Search for the cell housing the specified text and yield its [X, Y] center coordinate. 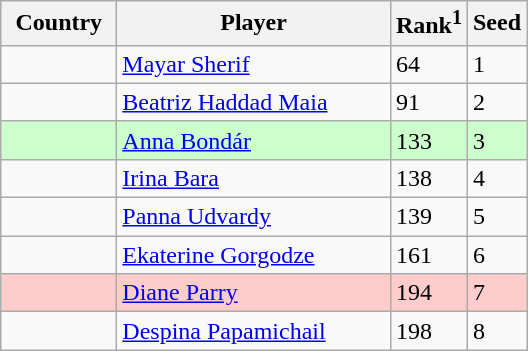
Rank1 [428, 24]
Diane Parry [254, 293]
138 [428, 178]
161 [428, 255]
Mayar Sherif [254, 64]
7 [496, 293]
91 [428, 102]
3 [496, 140]
4 [496, 178]
Beatriz Haddad Maia [254, 102]
6 [496, 255]
Seed [496, 24]
Player [254, 24]
Country [59, 24]
Despina Papamichail [254, 331]
198 [428, 331]
5 [496, 217]
194 [428, 293]
139 [428, 217]
Irina Bara [254, 178]
133 [428, 140]
Ekaterine Gorgodze [254, 255]
1 [496, 64]
2 [496, 102]
Panna Udvardy [254, 217]
Anna Bondár [254, 140]
8 [496, 331]
64 [428, 64]
